Pinpoint the cell where the given text exists, returning its [x, y] midpoint coordinate. 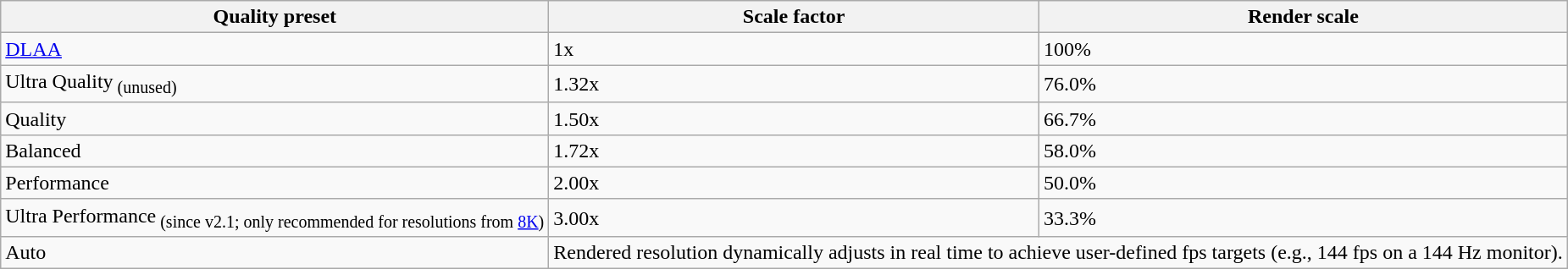
100% [1303, 49]
Ultra Performance (since v2.1; only recommended for resolutions from 8K) [274, 217]
50.0% [1303, 183]
Performance [274, 183]
66.7% [1303, 118]
76.0% [1303, 84]
33.3% [1303, 217]
2.00x [795, 183]
Ultra Quality (unused) [274, 84]
1x [795, 49]
1.32x [795, 84]
DLAA [274, 49]
Balanced [274, 151]
58.0% [1303, 151]
1.72x [795, 151]
1.50x [795, 118]
3.00x [795, 217]
Scale factor [795, 17]
Rendered resolution dynamically adjusts in real time to achieve user-defined fps targets (e.g., 144 fps on a 144 Hz monitor). [1058, 253]
Render scale [1303, 17]
Quality [274, 118]
Quality preset [274, 17]
Auto [274, 253]
